Capture the cell that displays the provided text and extract its [X, Y] central coordinate. 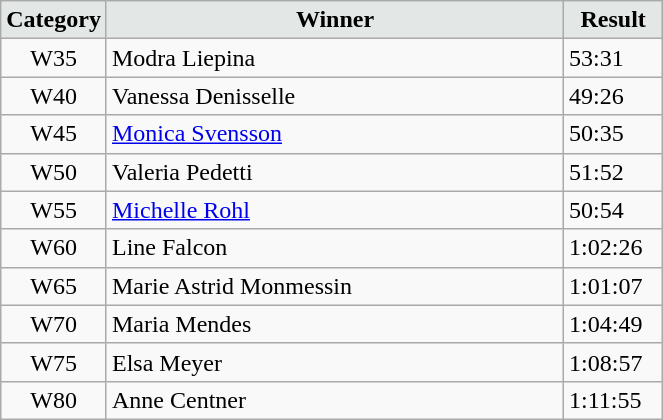
50:35 [614, 134]
1:02:26 [614, 248]
Modra Liepina [334, 58]
Maria Mendes [334, 324]
W65 [54, 286]
W35 [54, 58]
W40 [54, 96]
W60 [54, 248]
1:01:07 [614, 286]
W55 [54, 210]
51:52 [614, 172]
Result [614, 20]
W45 [54, 134]
W80 [54, 400]
W70 [54, 324]
Marie Astrid Monmessin [334, 286]
50:54 [614, 210]
1:04:49 [614, 324]
Elsa Meyer [334, 362]
1:08:57 [614, 362]
Vanessa Denisselle [334, 96]
Winner [334, 20]
Line Falcon [334, 248]
Category [54, 20]
Monica Svensson [334, 134]
Anne Centner [334, 400]
53:31 [614, 58]
Michelle Rohl [334, 210]
49:26 [614, 96]
1:11:55 [614, 400]
W50 [54, 172]
W75 [54, 362]
Valeria Pedetti [334, 172]
